Scan for the cell matching the given text and deliver its (x, y) coordinate at center. 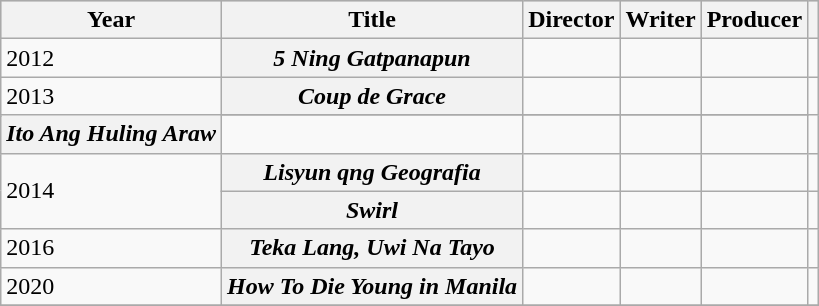
Lisyun qng Geografia (372, 172)
2012 (112, 58)
2014 (112, 191)
2013 (112, 96)
Producer (754, 20)
Title (372, 20)
Year (112, 20)
Teka Lang, Uwi Na Tayo (372, 248)
Coup de Grace (372, 96)
2016 (112, 248)
2020 (112, 286)
Writer (660, 20)
Director (572, 20)
5 Ning Gatpanapun (372, 58)
Ito Ang Huling Araw (112, 134)
Swirl (372, 210)
How To Die Young in Manila (372, 286)
